Capture the cell that displays the provided text and extract its (x, y) central coordinate. 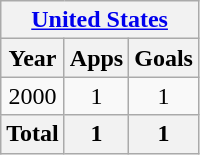
United States (100, 20)
Total (33, 134)
Goals (164, 58)
2000 (33, 96)
Year (33, 58)
Apps (96, 58)
